Locate the cell with the specified text and output its [X, Y] center coordinate. 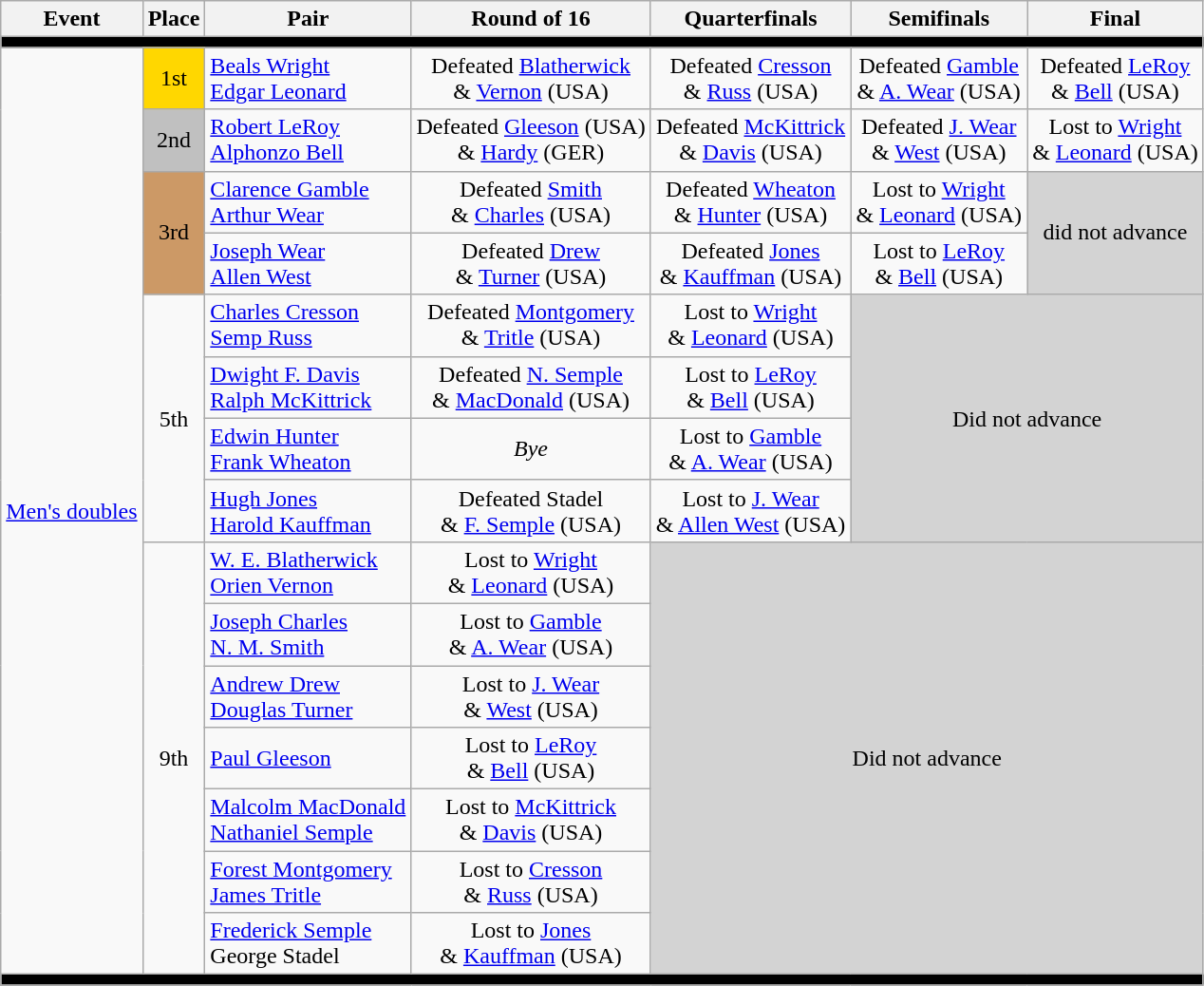
Defeated Stadel & F. Semple (USA) [531, 511]
Edwin Hunter Frank Wheaton [308, 448]
Andrew Drew Douglas Turner [308, 695]
Defeated Jones & Kauffman (USA) [750, 264]
W. E. Blatherwick Orien Vernon [308, 572]
Paul Gleeson [308, 758]
Lost to Cresson & Russ (USA) [531, 882]
Semifinals [939, 19]
Defeated Wheaton & Hunter (USA) [750, 201]
3rd [174, 233]
Lost to Jones & Kauffman (USA) [531, 944]
Place [174, 19]
Lost to J. Wear & West (USA) [531, 695]
2nd [174, 141]
Defeated N. Semple & MacDonald (USA) [531, 388]
Robert LeRoy Alphonzo Bell [308, 141]
Final [1116, 19]
Joseph Charles N. M. Smith [308, 635]
Defeated Cresson & Russ (USA) [750, 78]
Event [72, 19]
Joseph Wear Allen West [308, 264]
Men's doubles [72, 511]
Beals Wright Edgar Leonard [308, 78]
Round of 16 [531, 19]
Defeated Montgomery & Tritle (USA) [531, 325]
Defeated J. Wear & West (USA) [939, 141]
Defeated McKittrick & Davis (USA) [750, 141]
Defeated Blatherwick & Vernon (USA) [531, 78]
did not advance [1116, 233]
Quarterfinals [750, 19]
Forest Montgomery James Tritle [308, 882]
Pair [308, 19]
1st [174, 78]
Clarence Gamble Arthur Wear [308, 201]
Defeated Drew & Turner (USA) [531, 264]
Frederick Semple George Stadel [308, 944]
Hugh Jones Harold Kauffman [308, 511]
Lost to J. Wear & Allen West (USA) [750, 511]
Defeated Gamble & A. Wear (USA) [939, 78]
Charles Cresson Semp Russ [308, 325]
Malcolm MacDonald Nathaniel Semple [308, 821]
9th [174, 758]
Defeated Gleeson (USA) & Hardy (GER) [531, 141]
Bye [531, 448]
Defeated LeRoy & Bell (USA) [1116, 78]
Lost to McKittrick & Davis (USA) [531, 821]
Defeated Smith & Charles (USA) [531, 201]
5th [174, 418]
Dwight F. Davis Ralph McKittrick [308, 388]
